Search for the cell housing the specified text and yield its [x, y] center coordinate. 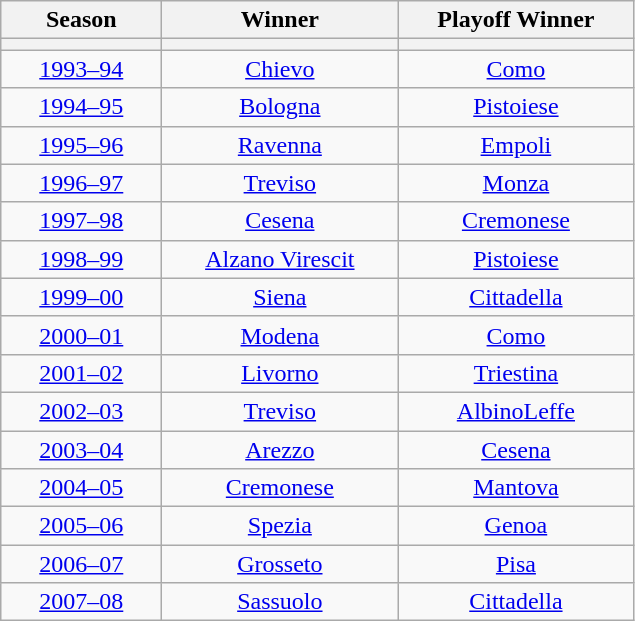
2001–02 [82, 373]
Season [82, 20]
2003–04 [82, 449]
2007–08 [82, 602]
Spezia [280, 526]
2006–07 [82, 564]
1994–95 [82, 107]
2002–03 [82, 411]
2005–06 [82, 526]
Alzano Virescit [280, 259]
Grosseto [280, 564]
Playoff Winner [516, 20]
Livorno [280, 373]
1998–99 [82, 259]
Pisa [516, 564]
Chievo [280, 69]
Triestina [516, 373]
Winner [280, 20]
AlbinoLeffe [516, 411]
Empoli [516, 145]
2000–01 [82, 335]
Arezzo [280, 449]
1996–97 [82, 183]
1995–96 [82, 145]
1999–00 [82, 297]
Mantova [516, 488]
1997–98 [82, 221]
Monza [516, 183]
Bologna [280, 107]
Ravenna [280, 145]
Genoa [516, 526]
2004–05 [82, 488]
Siena [280, 297]
1993–94 [82, 69]
Modena [280, 335]
Sassuolo [280, 602]
